Identify which cell holds the provided text, then report its (X, Y) central coordinate. 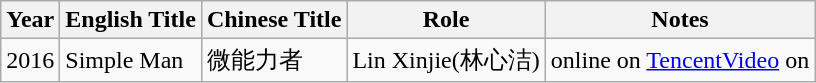
2016 (30, 60)
Chinese Title (274, 20)
Notes (680, 20)
Simple Man (131, 60)
online on TencentVideo on (680, 60)
Year (30, 20)
Lin Xinjie(林心洁) (446, 60)
English Title (131, 20)
微能力者 (274, 60)
Role (446, 20)
